From the cell containing the given text, extract its center point as [X, Y] coordinate. 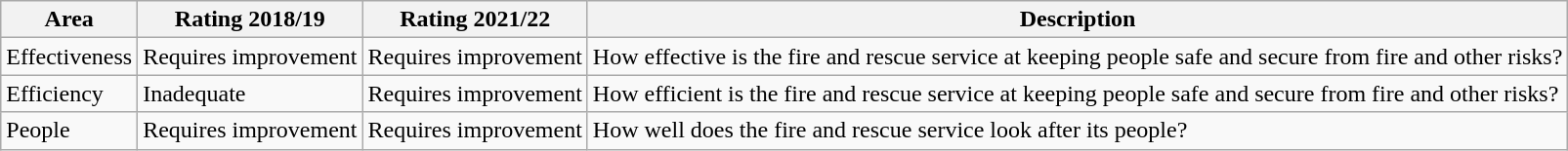
How well does the fire and rescue service look after its people? [1078, 131]
Efficiency [69, 94]
Effectiveness [69, 57]
Rating 2021/22 [475, 19]
Area [69, 19]
Inadequate [250, 94]
Description [1078, 19]
How effective is the fire and rescue service at keeping people safe and secure from fire and other risks? [1078, 57]
People [69, 131]
How efficient is the fire and rescue service at keeping people safe and secure from fire and other risks? [1078, 94]
Rating 2018/19 [250, 19]
